From the cell containing the given text, extract its center point as [x, y] coordinate. 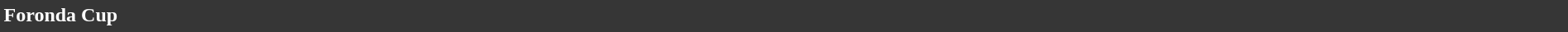
Foronda Cup [784, 15]
